Capture the cell that displays the provided text and extract its [X, Y] central coordinate. 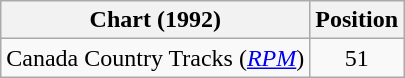
Chart (1992) [156, 20]
Position [357, 20]
51 [357, 58]
Canada Country Tracks (RPM) [156, 58]
